Output the [x, y] coordinate of the center of the cell containing the given text.  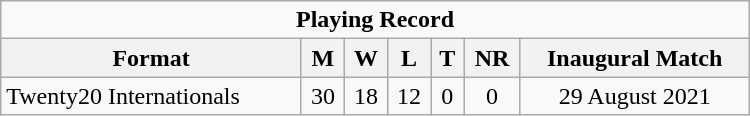
M [322, 58]
L [410, 58]
30 [322, 96]
18 [366, 96]
29 August 2021 [634, 96]
W [366, 58]
12 [410, 96]
NR [492, 58]
Format [152, 58]
Twenty20 Internationals [152, 96]
T [448, 58]
Playing Record [375, 20]
Inaugural Match [634, 58]
